For the text-containing cell, return its midpoint in (X, Y) coordinate format. 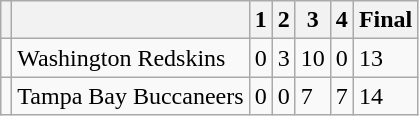
4 (342, 20)
13 (385, 58)
14 (385, 96)
Tampa Bay Buccaneers (130, 96)
Washington Redskins (130, 58)
2 (284, 20)
10 (312, 58)
Final (385, 20)
1 (260, 20)
